Return (X, Y) of the center of cell containing provided text 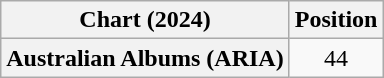
Position (336, 20)
Australian Albums (ARIA) (145, 58)
44 (336, 58)
Chart (2024) (145, 20)
